Pinpoint the cell where the given text exists, returning its (X, Y) midpoint coordinate. 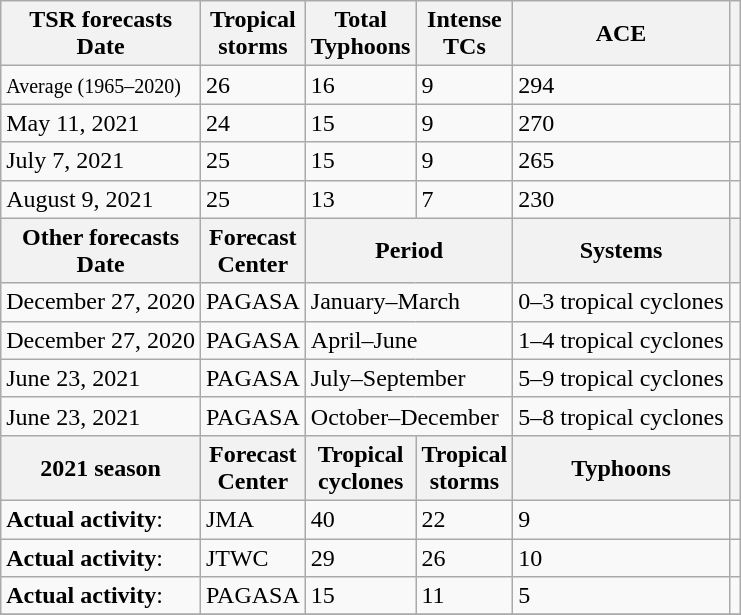
5–9 tropical cyclones (621, 378)
Average (1965–2020) (101, 85)
16 (360, 85)
0–3 tropical cyclones (621, 302)
11 (464, 596)
August 9, 2021 (101, 199)
22 (464, 519)
2021 season (101, 468)
1–4 tropical cyclones (621, 340)
5 (621, 596)
Other forecastsDate (101, 250)
7 (464, 199)
July 7, 2021 (101, 161)
TotalTyphoons (360, 34)
10 (621, 557)
July–September (409, 378)
Tropicalcyclones (360, 468)
230 (621, 199)
ACE (621, 34)
IntenseTCs (464, 34)
Systems (621, 250)
294 (621, 85)
JTWC (252, 557)
October–December (409, 416)
265 (621, 161)
TSR forecastsDate (101, 34)
13 (360, 199)
40 (360, 519)
JMA (252, 519)
January–March (409, 302)
5–8 tropical cyclones (621, 416)
April–June (409, 340)
Typhoons (621, 468)
Period (409, 250)
May 11, 2021 (101, 123)
24 (252, 123)
29 (360, 557)
270 (621, 123)
